Return the [X, Y] coordinate for the center point of the cell that contains the specified text.  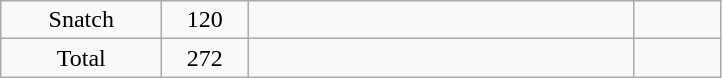
272 [205, 58]
120 [205, 20]
Snatch [82, 20]
Total [82, 58]
